Return (x, y) of the center of cell containing provided text 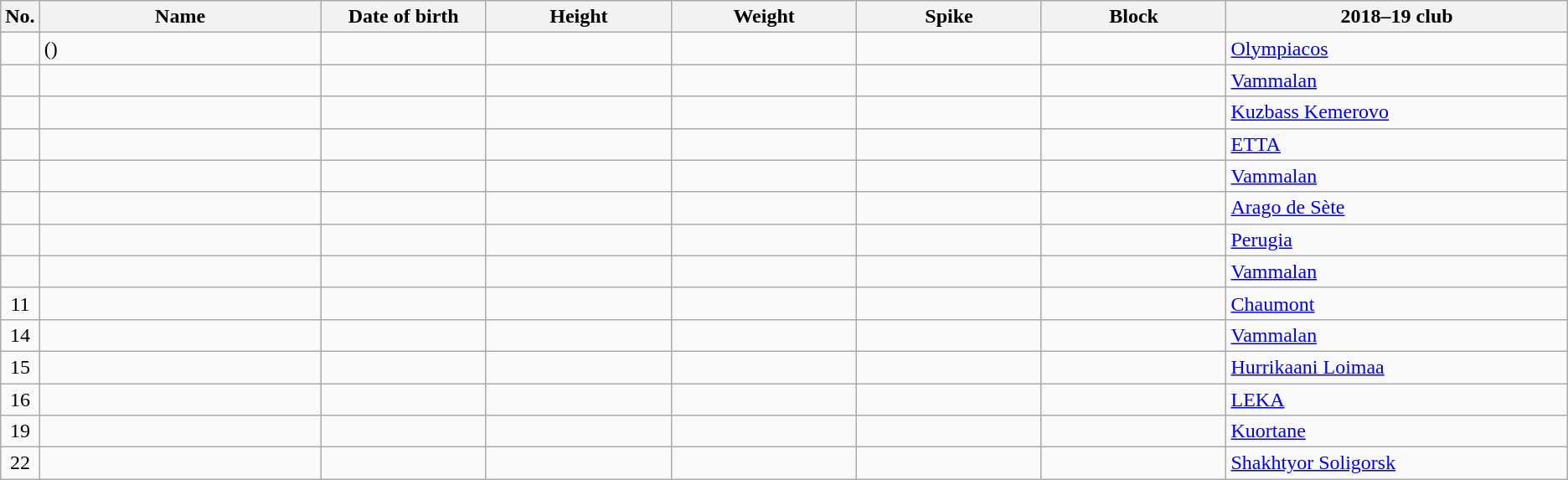
Shakhtyor Soligorsk (1397, 463)
ETTA (1397, 144)
Kuzbass Kemerovo (1397, 112)
Chaumont (1397, 303)
Weight (764, 17)
19 (20, 431)
No. (20, 17)
14 (20, 335)
Hurrikaani Loimaa (1397, 367)
15 (20, 367)
Olympiacos (1397, 49)
Block (1134, 17)
Perugia (1397, 240)
Date of birth (404, 17)
Height (578, 17)
() (180, 49)
16 (20, 400)
Name (180, 17)
Spike (950, 17)
22 (20, 463)
LEKA (1397, 400)
Arago de Sète (1397, 208)
11 (20, 303)
2018–19 club (1397, 17)
Kuortane (1397, 431)
